Find where the given text appears and provide that cell's center as [x, y] coordinate. 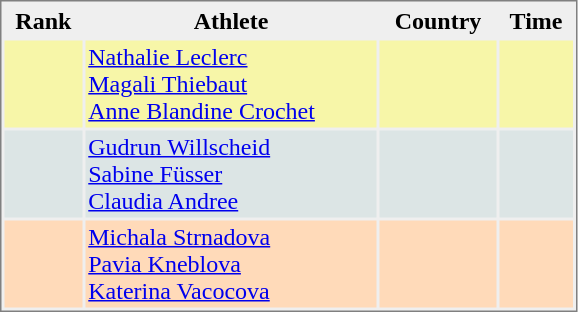
Athlete [231, 20]
Time [536, 20]
Rank [43, 20]
Michala StrnadovaPavia KneblovaKaterina Vacocova [231, 264]
Gudrun WillscheidSabine FüsserClaudia Andree [231, 174]
Country [438, 20]
Nathalie LeclercMagali ThiebautAnne Blandine Crochet [231, 84]
